For the text-containing cell, return its midpoint in [x, y] coordinate format. 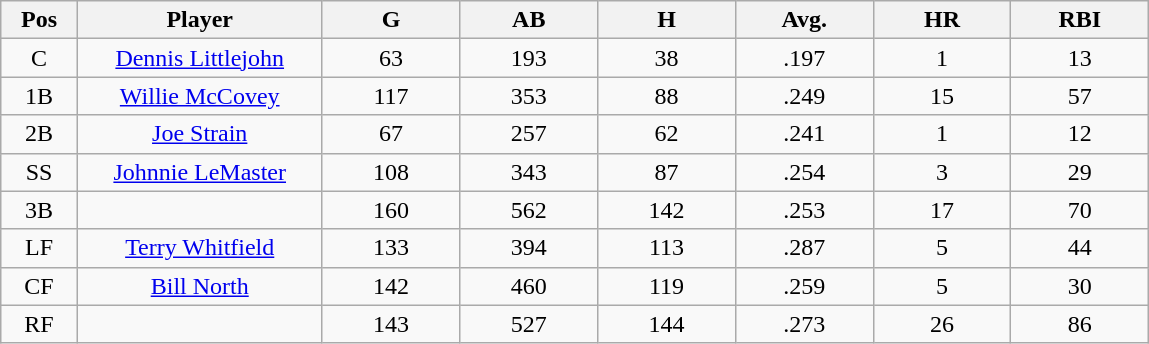
.273 [804, 324]
12 [1080, 134]
108 [391, 172]
.253 [804, 210]
87 [667, 172]
67 [391, 134]
17 [942, 210]
Terry Whitfield [200, 248]
.259 [804, 286]
CF [40, 286]
29 [1080, 172]
1B [40, 96]
63 [391, 58]
257 [529, 134]
.254 [804, 172]
LF [40, 248]
HR [942, 20]
3B [40, 210]
H [667, 20]
562 [529, 210]
RF [40, 324]
C [40, 58]
.249 [804, 96]
SS [40, 172]
Bill North [200, 286]
Joe Strain [200, 134]
15 [942, 96]
Player [200, 20]
.241 [804, 134]
88 [667, 96]
AB [529, 20]
Avg. [804, 20]
193 [529, 58]
.287 [804, 248]
57 [1080, 96]
Willie McCovey [200, 96]
70 [1080, 210]
119 [667, 286]
133 [391, 248]
Pos [40, 20]
30 [1080, 286]
3 [942, 172]
Johnnie LeMaster [200, 172]
353 [529, 96]
26 [942, 324]
160 [391, 210]
460 [529, 286]
113 [667, 248]
.197 [804, 58]
343 [529, 172]
38 [667, 58]
G [391, 20]
86 [1080, 324]
2B [40, 134]
62 [667, 134]
394 [529, 248]
RBI [1080, 20]
143 [391, 324]
13 [1080, 58]
144 [667, 324]
44 [1080, 248]
117 [391, 96]
527 [529, 324]
Dennis Littlejohn [200, 58]
